Capture the cell that displays the provided text and extract its (x, y) central coordinate. 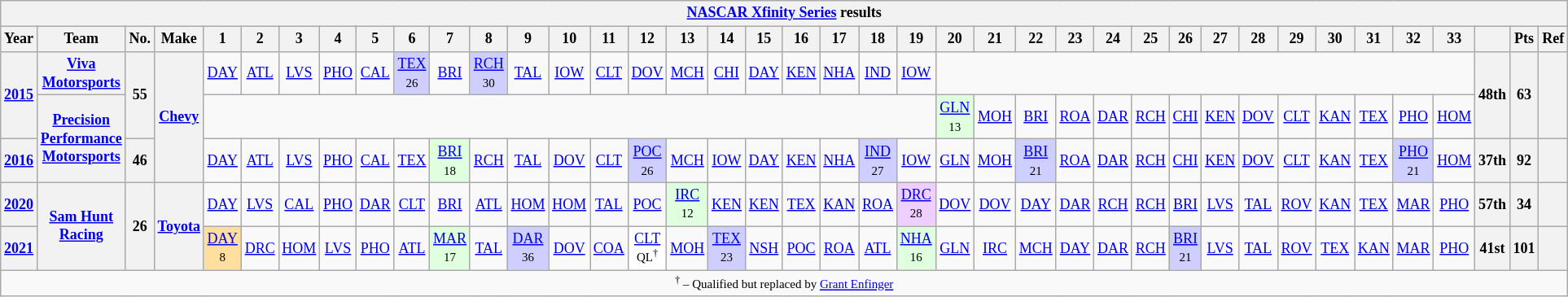
92 (1524, 160)
DAY8 (222, 248)
Year (20, 39)
15 (764, 39)
20 (955, 39)
18 (878, 39)
Pts (1524, 39)
22 (1036, 39)
2015 (20, 94)
31 (1374, 39)
12 (647, 39)
21 (995, 39)
57th (1493, 204)
NSH (764, 248)
2 (260, 39)
Viva Motorsports (81, 73)
7 (450, 39)
NHA16 (916, 248)
MAR17 (450, 248)
33 (1454, 39)
Ref (1553, 39)
IRC12 (687, 204)
† – Qualified but replaced by Grant Enfinger (785, 283)
Chevy (179, 117)
Sam Hunt Racing (81, 226)
101 (1524, 248)
IND27 (878, 160)
COA (609, 248)
CLTQL† (647, 248)
TEX23 (727, 248)
DAR36 (528, 248)
17 (839, 39)
23 (1075, 39)
Toyota (179, 226)
27 (1220, 39)
8 (488, 39)
RCH30 (488, 73)
46 (140, 160)
BRI18 (450, 160)
30 (1335, 39)
25 (1150, 39)
PHO21 (1413, 160)
IRC (995, 248)
1 (222, 39)
55 (140, 94)
14 (727, 39)
POC26 (647, 160)
13 (687, 39)
28 (1258, 39)
4 (339, 39)
48th (1493, 94)
Team (81, 39)
16 (801, 39)
No. (140, 39)
DRC (260, 248)
Make (179, 39)
19 (916, 39)
32 (1413, 39)
TEX26 (412, 73)
2016 (20, 160)
2020 (20, 204)
5 (374, 39)
24 (1114, 39)
37th (1493, 160)
11 (609, 39)
63 (1524, 94)
NASCAR Xfinity Series results (785, 13)
2021 (20, 248)
IND (878, 73)
10 (570, 39)
6 (412, 39)
29 (1296, 39)
41st (1493, 248)
DRC28 (916, 204)
3 (300, 39)
GLN13 (955, 117)
9 (528, 39)
34 (1524, 204)
Precision Performance Motorsports (81, 138)
